Detect which cell encompasses the target text, then output its (X, Y) center coordinate. 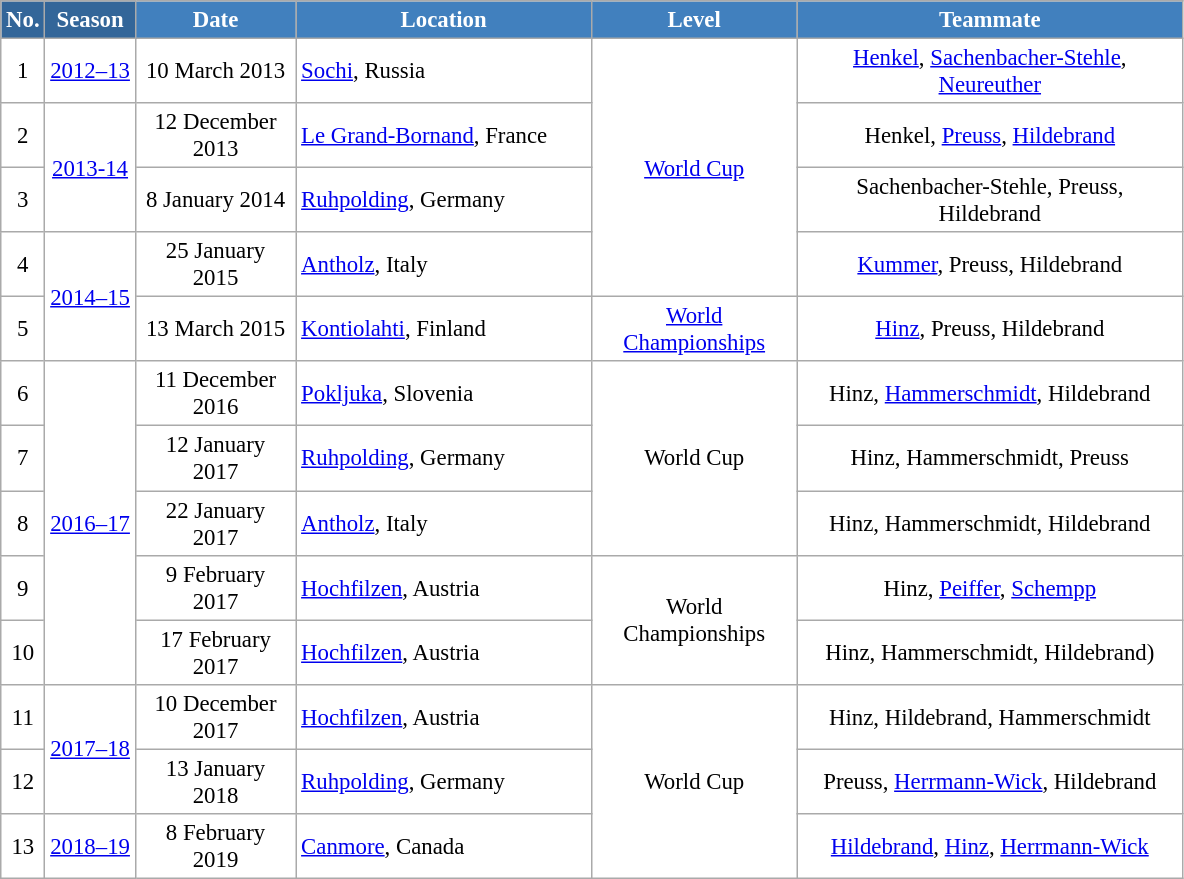
17 February 2017 (216, 652)
22 January 2017 (216, 524)
5 (23, 330)
Kontiolahti, Finland (444, 330)
No. (23, 20)
2014–15 (90, 296)
10 March 2013 (216, 72)
9 February 2017 (216, 588)
12 January 2017 (216, 458)
Sachenbacher-Stehle, Preuss, Hildebrand (990, 200)
11 December 2016 (216, 394)
10 December 2017 (216, 716)
11 (23, 716)
1 (23, 72)
12 (23, 782)
13 (23, 846)
2 (23, 136)
8 (23, 524)
Preuss, Herrmann-Wick, Hildebrand (990, 782)
Henkel, Preuss, Hildebrand (990, 136)
13 March 2015 (216, 330)
9 (23, 588)
Hildebrand, Hinz, Herrmann-Wick (990, 846)
Kummer, Preuss, Hildebrand (990, 264)
25 January 2015 (216, 264)
2012–13 (90, 72)
4 (23, 264)
Location (444, 20)
8 January 2014 (216, 200)
13 January 2018 (216, 782)
2013-14 (90, 168)
Hinz, Hammerschmidt, Hildebrand) (990, 652)
Canmore, Canada (444, 846)
Hinz, Hammerschmidt, Preuss (990, 458)
Level (694, 20)
2017–18 (90, 748)
Season (90, 20)
2018–19 (90, 846)
6 (23, 394)
Hinz, Preuss, Hildebrand (990, 330)
Henkel, Sachenbacher-Stehle, Neureuther (990, 72)
Le Grand-Bornand, France (444, 136)
Teammate (990, 20)
2016–17 (90, 524)
Hinz, Hildebrand, Hammerschmidt (990, 716)
Pokljuka, Slovenia (444, 394)
Sochi, Russia (444, 72)
8 February 2019 (216, 846)
3 (23, 200)
12 December 2013 (216, 136)
Hinz, Peiffer, Schempp (990, 588)
10 (23, 652)
7 (23, 458)
Date (216, 20)
